From the cell containing the given text, extract its center point as [x, y] coordinate. 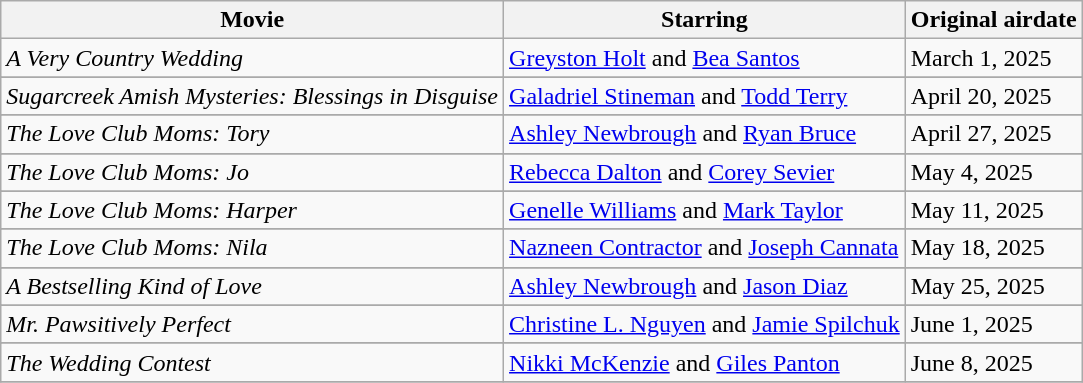
March 1, 2025 [994, 58]
Greyston Holt and Bea Santos [705, 58]
Sugarcreek Amish Mysteries: Blessings in Disguise [252, 96]
Mr. Pawsitively Perfect [252, 324]
Nikki McKenzie and Giles Panton [705, 362]
Ashley Newbrough and Jason Diaz [705, 286]
A Very Country Wedding [252, 58]
May 11, 2025 [994, 210]
Rebecca Dalton and Corey Sevier [705, 172]
The Wedding Contest [252, 362]
The Love Club Moms: Tory [252, 134]
The Love Club Moms: Jo [252, 172]
A Bestselling Kind of Love [252, 286]
May 18, 2025 [994, 248]
The Love Club Moms: Nila [252, 248]
Starring [705, 20]
June 1, 2025 [994, 324]
The Love Club Moms: Harper [252, 210]
June 8, 2025 [994, 362]
Original airdate [994, 20]
Genelle Williams and Mark Taylor [705, 210]
Movie [252, 20]
April 20, 2025 [994, 96]
April 27, 2025 [994, 134]
May 25, 2025 [994, 286]
May 4, 2025 [994, 172]
Ashley Newbrough and Ryan Bruce [705, 134]
Nazneen Contractor and Joseph Cannata [705, 248]
Christine L. Nguyen and Jamie Spilchuk [705, 324]
Galadriel Stineman and Todd Terry [705, 96]
